Pinpoint the cell where the given text exists, returning its (x, y) midpoint coordinate. 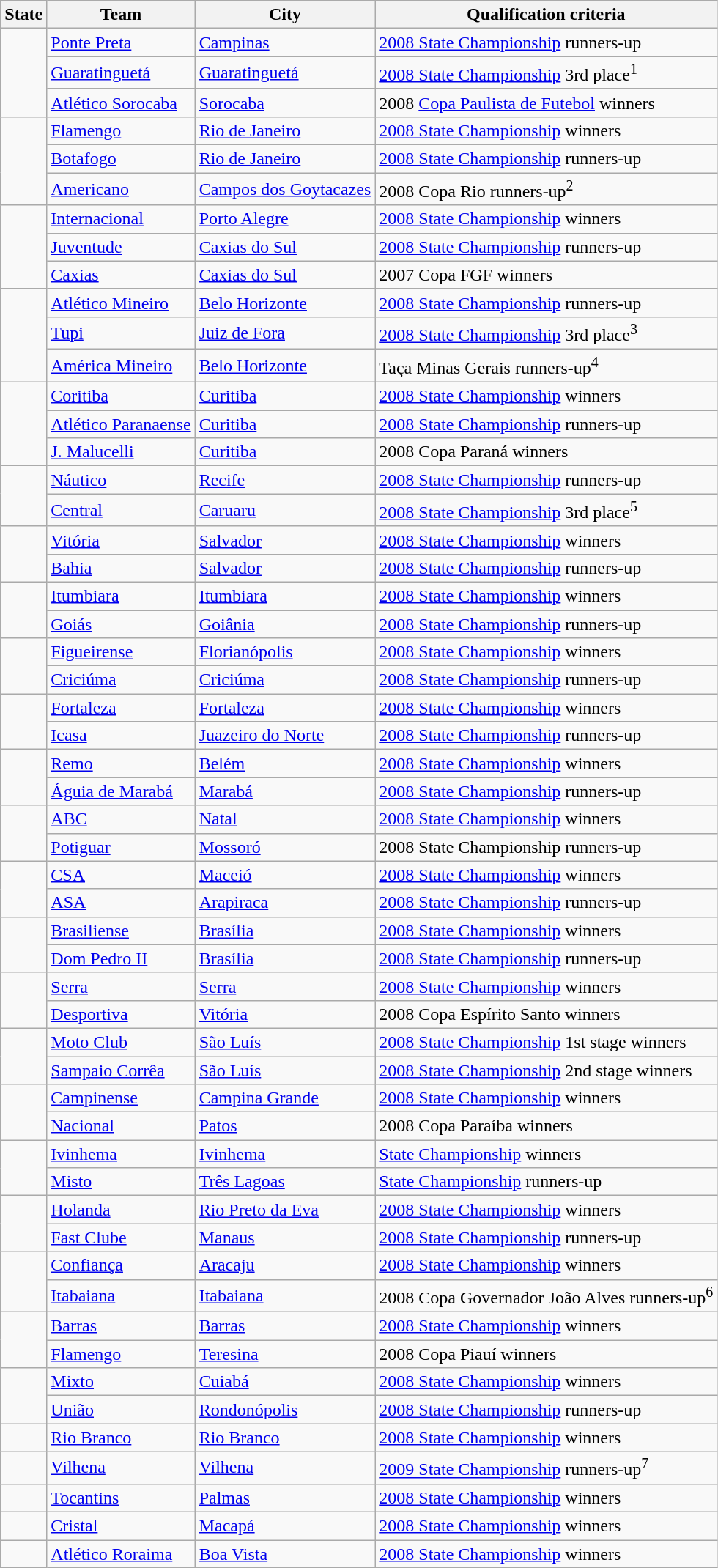
Confiança (121, 1265)
Coritiba (121, 396)
Belém (285, 763)
Três Lagoas (285, 1182)
Sampaio Corrêa (121, 1070)
Atlético Sorocaba (121, 103)
Patos (285, 1126)
2008 Copa Piauí winners (547, 1354)
Atlético Paranaense (121, 424)
2008 State Championship 1st stage winners (547, 1042)
Moto Club (121, 1042)
ABC (121, 819)
State (23, 15)
Dom Pedro II (121, 958)
Rio Preto da Eva (285, 1210)
Boa Vista (285, 1554)
ASA (121, 903)
Campina Grande (285, 1098)
Juazeiro do Norte (285, 736)
Brasiliense (121, 931)
2008 Copa Governador João Alves runners-up6 (547, 1295)
2007 Copa FGF winners (547, 275)
Campos dos Goytacazes (285, 189)
Potiguar (121, 847)
2009 State Championship runners-up7 (547, 1468)
Aracaju (285, 1265)
Sorocaba (285, 103)
2008 Copa Paraná winners (547, 452)
Icasa (121, 736)
Porto Alegre (285, 219)
União (121, 1410)
2008 State Championship 3rd place3 (547, 333)
Goiânia (285, 624)
Team (121, 15)
Caruaru (285, 510)
Recife (285, 480)
Natal (285, 819)
Palmas (285, 1498)
Misto (121, 1182)
Campinense (121, 1098)
Cuiabá (285, 1382)
Tocantins (121, 1498)
América Mineiro (121, 366)
Campinas (285, 42)
Bahia (121, 568)
Atlético Roraima (121, 1554)
2008 Copa Paulista de Futebol winners (547, 103)
Fast Clube (121, 1238)
Holanda (121, 1210)
Remo (121, 763)
2008 State Championship 2nd stage winners (547, 1070)
Juiz de Fora (285, 333)
Maceió (285, 875)
Goiás (121, 624)
State Championship runners-up (547, 1182)
2008 State Championship 3rd place1 (547, 73)
Caxias (121, 275)
Marabá (285, 791)
Taça Minas Gerais runners-up4 (547, 366)
Manaus (285, 1238)
Atlético Mineiro (121, 303)
2008 Copa Espírito Santo winners (547, 1014)
Internacional (121, 219)
City (285, 15)
Rondonópolis (285, 1410)
Qualification criteria (547, 15)
Ponte Preta (121, 42)
Figueirense (121, 652)
Águia de Marabá (121, 791)
Arapiraca (285, 903)
Central (121, 510)
2008 Copa Rio runners-up2 (547, 189)
Desportiva (121, 1014)
J. Malucelli (121, 452)
State Championship winners (547, 1154)
Juventude (121, 247)
Náutico (121, 480)
CSA (121, 875)
Florianópolis (285, 652)
Tupi (121, 333)
2008 Copa Paraíba winners (547, 1126)
Teresina (285, 1354)
2008 State Championship 3rd place5 (547, 510)
Macapá (285, 1526)
Mixto (121, 1382)
Mossoró (285, 847)
Americano (121, 189)
Nacional (121, 1126)
Cristal (121, 1526)
Botafogo (121, 159)
